Extract the (x, y) coordinate from the center of the cell holding the provided text.  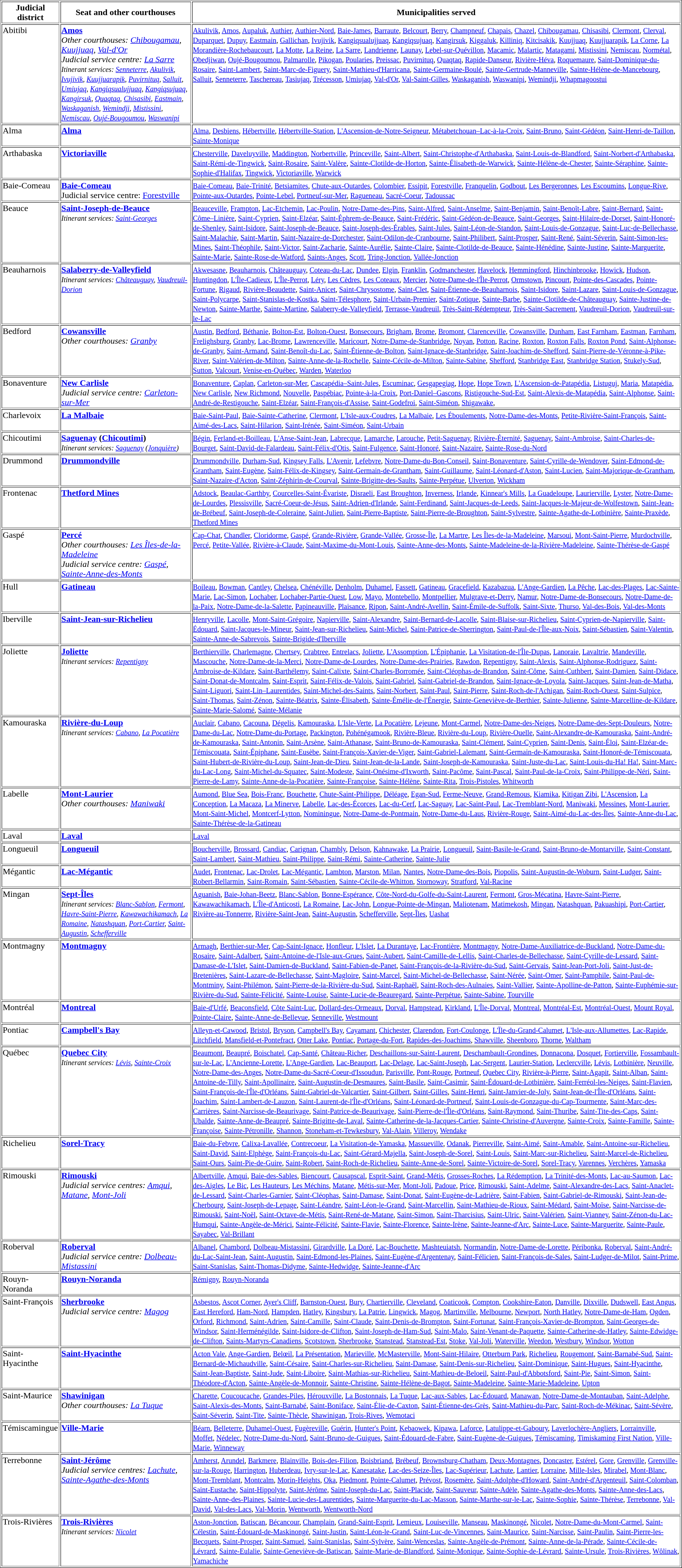
Rivière-du-LoupItinerant services: Cabano, La Pocatière (126, 752)
Salaberry-de-ValleyfieldItinerant services: Châteauguay, Vaudreuil-Dorion (126, 294)
Arthabaska (30, 163)
Quebec CityItinerant services: Lévis, Sainte-Croix (126, 1091)
Mont-LaurierOther courthouses: Maniwaki (126, 808)
PercéOther courthouses: Les Îles-de-la-MadeleineJudicial service centre: Gaspé, Sainte-Anne-des-Monts (126, 554)
Kamouraska (30, 752)
Beauharnois (30, 294)
Frontenac (30, 507)
Municipalities served (436, 12)
Mingan (30, 913)
Rémigny, Rouyn-Noranda (436, 1284)
Saint-Maurice (30, 1406)
Charlevoix (30, 420)
ShawiniganOther courthouses: La Tuque (126, 1406)
Hull (30, 597)
Québec (30, 1091)
Victoriaville (126, 163)
Terrebonne (30, 1485)
Joliette (30, 681)
La Malbaie (126, 420)
SherbrookeJudicial service centre: Magog (126, 1321)
CowansvilleOther courthouses: Granby (126, 350)
Montreal (126, 1012)
Judicial district (30, 12)
Saint-François (30, 1321)
Mégantic (30, 876)
Saguenay (Chicoutimi)Itinerant services: Saguenay (Jonquière) (126, 443)
Chicoutimi (30, 443)
Saint-Jean-sur-Richelieu (126, 629)
New CarlisleJudicial service centre: Carleton-sur-Mer (126, 393)
Ville-Marie (126, 1438)
Labelle (30, 808)
RimouskiJudicial service centres: Amqui, Matane, Mont-Joli (126, 1205)
Seat and other courthouses (126, 12)
Trois-Rivières (30, 1541)
Beauce (30, 232)
Bonaventure (30, 393)
Rimouski (30, 1205)
Campbell's Bay (126, 1035)
Richelieu (30, 1153)
Pontiac (30, 1035)
Abitibi (30, 74)
Bedford (30, 350)
Roberval (30, 1257)
Gatineau (126, 597)
Trois-RivièresItinerant services: Nicolet (126, 1541)
Baie-Comeau (30, 191)
Montréal (30, 1012)
Témiscamingue (30, 1438)
Thetford Mines (126, 507)
RobervalJudicial service centre: Dolbeau-Mistassini (126, 1257)
Iberville (30, 629)
Drummond (30, 470)
Baie-ComeauJudicial service centre: Forestville (126, 191)
Sorel-Tracy (126, 1153)
JolietteItinerant services: Repentigny (126, 681)
Saint-JérômeJudicial service centres: Lachute, Sainte-Agathe-des-Monts (126, 1485)
Gaspé (30, 554)
Saint-Joseph-de-BeauceItinerant services: Saint-Georges (126, 232)
Lac-Mégantic (126, 876)
Drummondville (126, 470)
